Extract the (x, y) coordinate from the center of the cell holding the provided text.  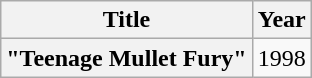
"Teenage Mullet Fury" (126, 58)
Year (282, 20)
1998 (282, 58)
Title (126, 20)
